Extract the (x, y) coordinate from the center of the cell holding the provided text.  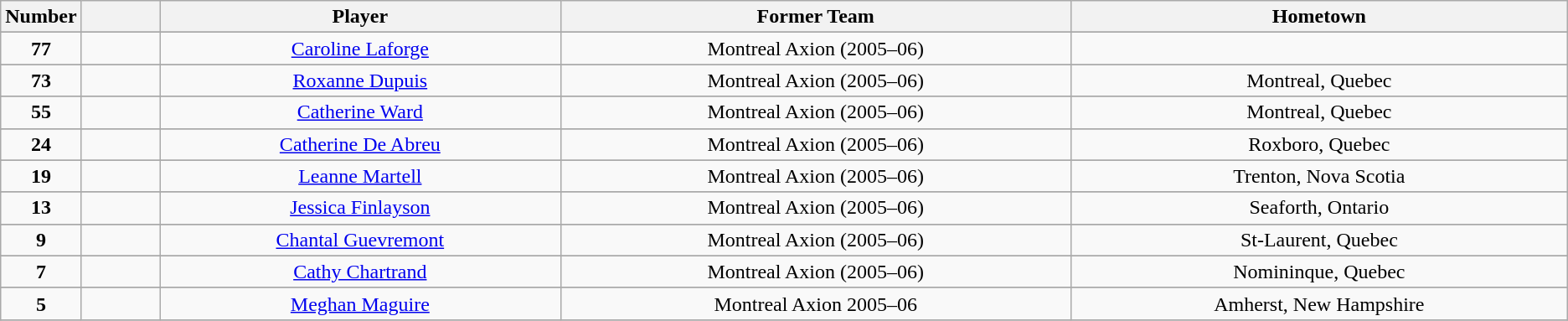
Meghan Maguire (360, 303)
24 (41, 144)
Number (41, 17)
Montreal Axion 2005–06 (816, 303)
Chantal Guevremont (360, 240)
9 (41, 240)
77 (41, 49)
Cathy Chartrand (360, 272)
Nomininque, Quebec (1318, 272)
5 (41, 303)
7 (41, 272)
19 (41, 176)
55 (41, 112)
Amherst, New Hampshire (1318, 303)
Catherine Ward (360, 112)
Former Team (816, 17)
Leanne Martell (360, 176)
Caroline Laforge (360, 49)
Trenton, Nova Scotia (1318, 176)
Catherine De Abreu (360, 144)
Hometown (1318, 17)
Player (360, 17)
73 (41, 80)
St-Laurent, Quebec (1318, 240)
Roxanne Dupuis (360, 80)
Jessica Finlayson (360, 208)
13 (41, 208)
Roxboro, Quebec (1318, 144)
Seaforth, Ontario (1318, 208)
